Capture the cell that displays the provided text and extract its [x, y] central coordinate. 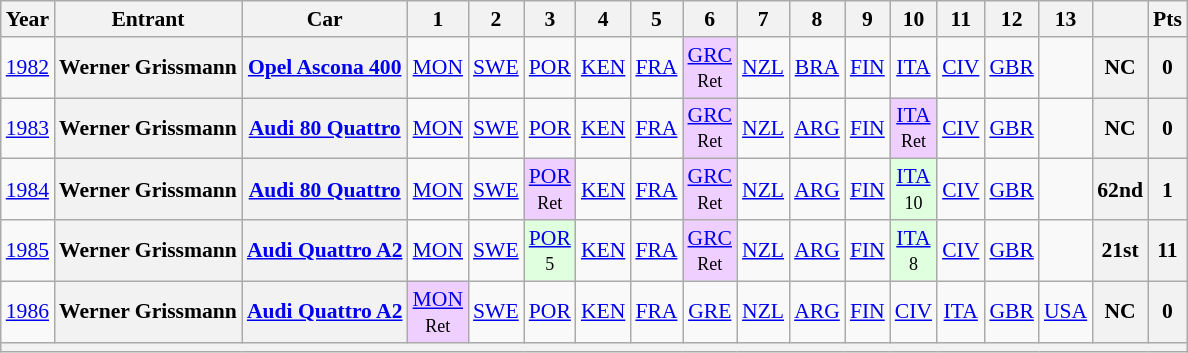
Opel Ascona 400 [325, 68]
3 [550, 19]
2 [496, 19]
GRE [710, 312]
Car [325, 19]
USA [1066, 312]
21st [1120, 250]
ITA10 [914, 190]
5 [656, 19]
7 [763, 19]
9 [868, 19]
1985 [28, 250]
12 [1012, 19]
PORRet [550, 190]
ITA8 [914, 250]
6 [710, 19]
Year [28, 19]
Pts [1168, 19]
Entrant [148, 19]
8 [817, 19]
BRA [817, 68]
1983 [28, 128]
POR5 [550, 250]
ITARet [914, 128]
1982 [28, 68]
MONRet [438, 312]
4 [603, 19]
62nd [1120, 190]
1986 [28, 312]
13 [1066, 19]
1984 [28, 190]
10 [914, 19]
